Output the [x, y] coordinate of the center of the cell containing the given text.  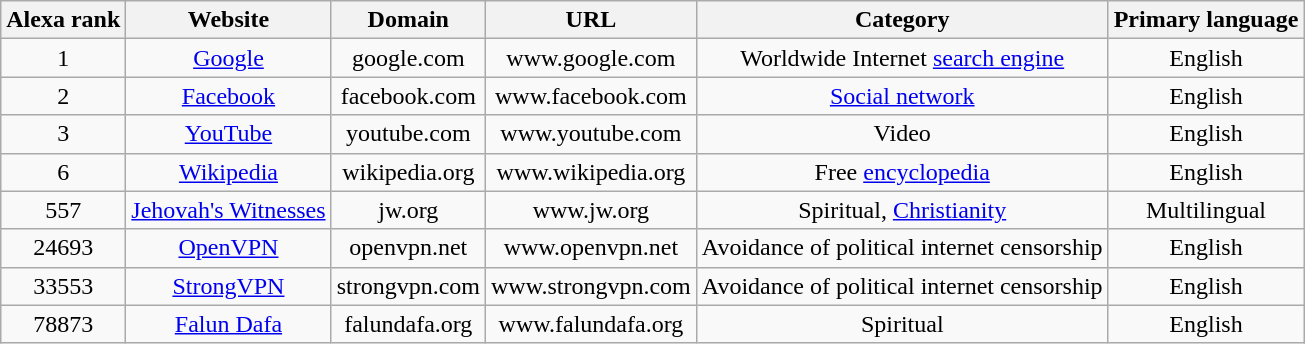
Falun Dafa [228, 324]
www.wikipedia.org [590, 172]
YouTube [228, 134]
Google [228, 58]
3 [64, 134]
Jehovah's Witnesses [228, 210]
78873 [64, 324]
Video [902, 134]
falundafa.org [408, 324]
URL [590, 20]
www.google.com [590, 58]
6 [64, 172]
jw.org [408, 210]
Social network [902, 96]
youtube.com [408, 134]
2 [64, 96]
Multilingual [1206, 210]
Category [902, 20]
OpenVPN [228, 248]
strongvpn.com [408, 286]
wikipedia.org [408, 172]
24693 [64, 248]
33553 [64, 286]
Wikipedia [228, 172]
Worldwide Internet search engine [902, 58]
www.falundafa.org [590, 324]
Facebook [228, 96]
Website [228, 20]
Spiritual [902, 324]
google.com [408, 58]
facebook.com [408, 96]
Primary language [1206, 20]
www.youtube.com [590, 134]
1 [64, 58]
www.facebook.com [590, 96]
Domain [408, 20]
StrongVPN [228, 286]
www.openvpn.net [590, 248]
557 [64, 210]
Free encyclopedia [902, 172]
www.jw.org [590, 210]
www.strongvpn.com [590, 286]
openvpn.net [408, 248]
Alexa rank [64, 20]
Spiritual, Christianity [902, 210]
